Output the [X, Y] coordinate of the center of the cell containing the given text.  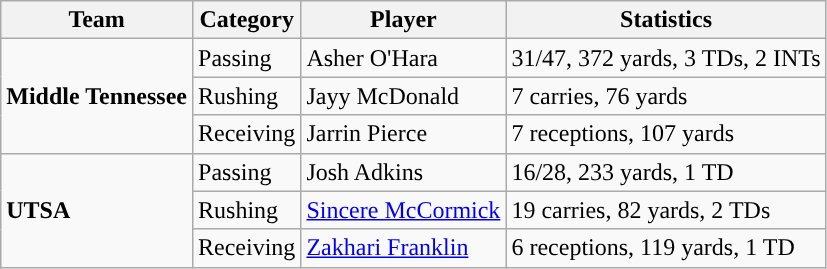
UTSA [97, 210]
7 carries, 76 yards [666, 96]
Category [247, 20]
Zakhari Franklin [404, 248]
6 receptions, 119 yards, 1 TD [666, 248]
19 carries, 82 yards, 2 TDs [666, 210]
Jarrin Pierce [404, 134]
Sincere McCormick [404, 210]
Jayy McDonald [404, 96]
Josh Adkins [404, 172]
16/28, 233 yards, 1 TD [666, 172]
Player [404, 20]
Middle Tennessee [97, 96]
Asher O'Hara [404, 58]
Team [97, 20]
7 receptions, 107 yards [666, 134]
31/47, 372 yards, 3 TDs, 2 INTs [666, 58]
Statistics [666, 20]
